From the cell containing the given text, extract its center point as (x, y) coordinate. 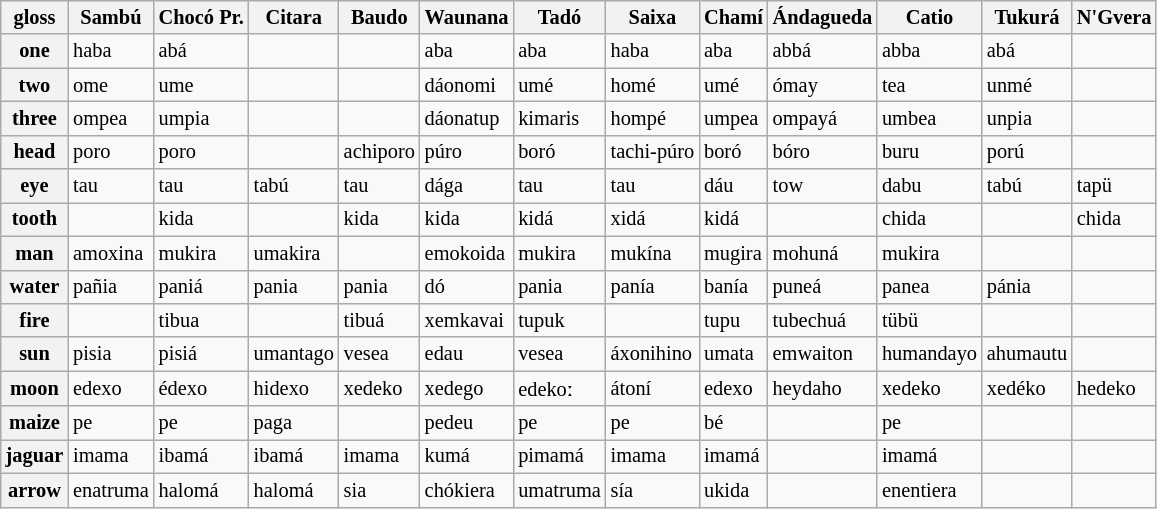
gloss (34, 17)
edekoː (559, 388)
Tukurá (1027, 17)
Chocó Pr. (202, 17)
pañia (111, 287)
umbea (930, 118)
tea (930, 85)
arrow (34, 490)
paga (294, 423)
N'Gvera (1114, 17)
jaguar (34, 456)
tubechuá (822, 320)
átoní (652, 388)
unpia (1027, 118)
dáu (734, 186)
porú (1027, 152)
head (34, 152)
édexo (202, 388)
three (34, 118)
tübü (930, 320)
Baudo (380, 17)
fire (34, 320)
buru (930, 152)
sía (652, 490)
umata (734, 354)
dáonatup (467, 118)
two (34, 85)
ompayá (822, 118)
Saixa (652, 17)
Ándagueda (822, 17)
panía (652, 287)
Catio (930, 17)
moon (34, 388)
tupu (734, 320)
mugira (734, 253)
water (34, 287)
sun (34, 354)
pisia (111, 354)
dáonomi (467, 85)
ume (202, 85)
emokoida (467, 253)
xemkavai (467, 320)
man (34, 253)
bóro (822, 152)
edau (467, 354)
achiporo (380, 152)
pimamá (559, 456)
xedego (467, 388)
hompé (652, 118)
Waunana (467, 17)
tapü (1114, 186)
dó (467, 287)
enatruma (111, 490)
púro (467, 152)
abbá (822, 51)
tachi-púro (652, 152)
abba (930, 51)
Tadó (559, 17)
heydaho (822, 388)
unmé (1027, 85)
áxonihino (652, 354)
bé (734, 423)
ukida (734, 490)
mohuná (822, 253)
sia (380, 490)
ómay (822, 85)
hedeko (1114, 388)
umakira (294, 253)
banía (734, 287)
umantago (294, 354)
xedéko (1027, 388)
kimaris (559, 118)
tupuk (559, 320)
humandayo (930, 354)
dága (467, 186)
dabu (930, 186)
homé (652, 85)
umatruma (559, 490)
pedeu (467, 423)
tibuá (380, 320)
tow (822, 186)
mukína (652, 253)
puneá (822, 287)
Citara (294, 17)
pisiá (202, 354)
ompea (111, 118)
Chamí (734, 17)
ahumautu (1027, 354)
emwaiton (822, 354)
kumá (467, 456)
panea (930, 287)
maize (34, 423)
tooth (34, 219)
chókiera (467, 490)
tibua (202, 320)
ome (111, 85)
pánia (1027, 287)
enentiera (930, 490)
amoxina (111, 253)
hidexo (294, 388)
Sambú (111, 17)
umpia (202, 118)
one (34, 51)
paniá (202, 287)
umpea (734, 118)
eye (34, 186)
xidá (652, 219)
